Return (X, Y) of the center of cell containing provided text 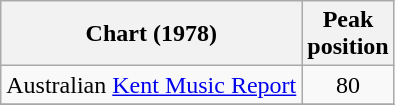
Peakposition (348, 34)
Australian Kent Music Report (152, 85)
80 (348, 85)
Chart (1978) (152, 34)
